Output the [x, y] coordinate of the center of the cell containing the given text.  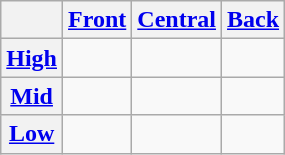
Back [254, 20]
Low [32, 134]
Central [177, 20]
Front [98, 20]
High [32, 58]
Mid [32, 96]
